Scan for the cell matching the given text and deliver its (x, y) coordinate at center. 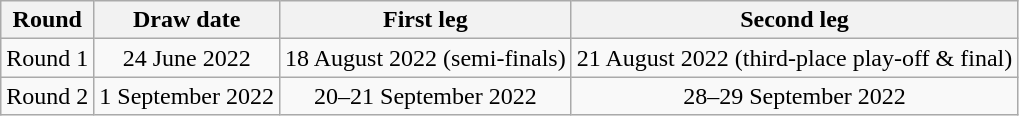
Round (48, 20)
24 June 2022 (187, 58)
28–29 September 2022 (794, 96)
1 September 2022 (187, 96)
Second leg (794, 20)
20–21 September 2022 (426, 96)
First leg (426, 20)
Draw date (187, 20)
Round 2 (48, 96)
18 August 2022 (semi-finals) (426, 58)
Round 1 (48, 58)
21 August 2022 (third-place play-off & final) (794, 58)
